Extract the (X, Y) coordinate from the center of the cell holding the provided text.  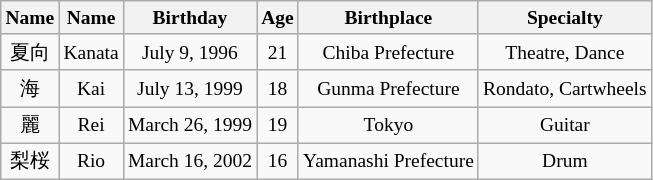
21 (278, 52)
Yamanashi Prefecture (388, 161)
Guitar (564, 125)
18 (278, 88)
海 (30, 88)
Theatre, Dance (564, 52)
Birthplace (388, 18)
16 (278, 161)
March 26, 1999 (190, 125)
Drum (564, 161)
Age (278, 18)
梨桜 (30, 161)
19 (278, 125)
Gunma Prefecture (388, 88)
麗 (30, 125)
July 9, 1996 (190, 52)
Birthday (190, 18)
夏向 (30, 52)
Tokyo (388, 125)
Rondato, Cartwheels (564, 88)
March 16, 2002 (190, 161)
Rei (91, 125)
Specialty (564, 18)
July 13, 1999 (190, 88)
Kanata (91, 52)
Rio (91, 161)
Chiba Prefecture (388, 52)
Kai (91, 88)
